Capture the cell that displays the provided text and extract its (x, y) central coordinate. 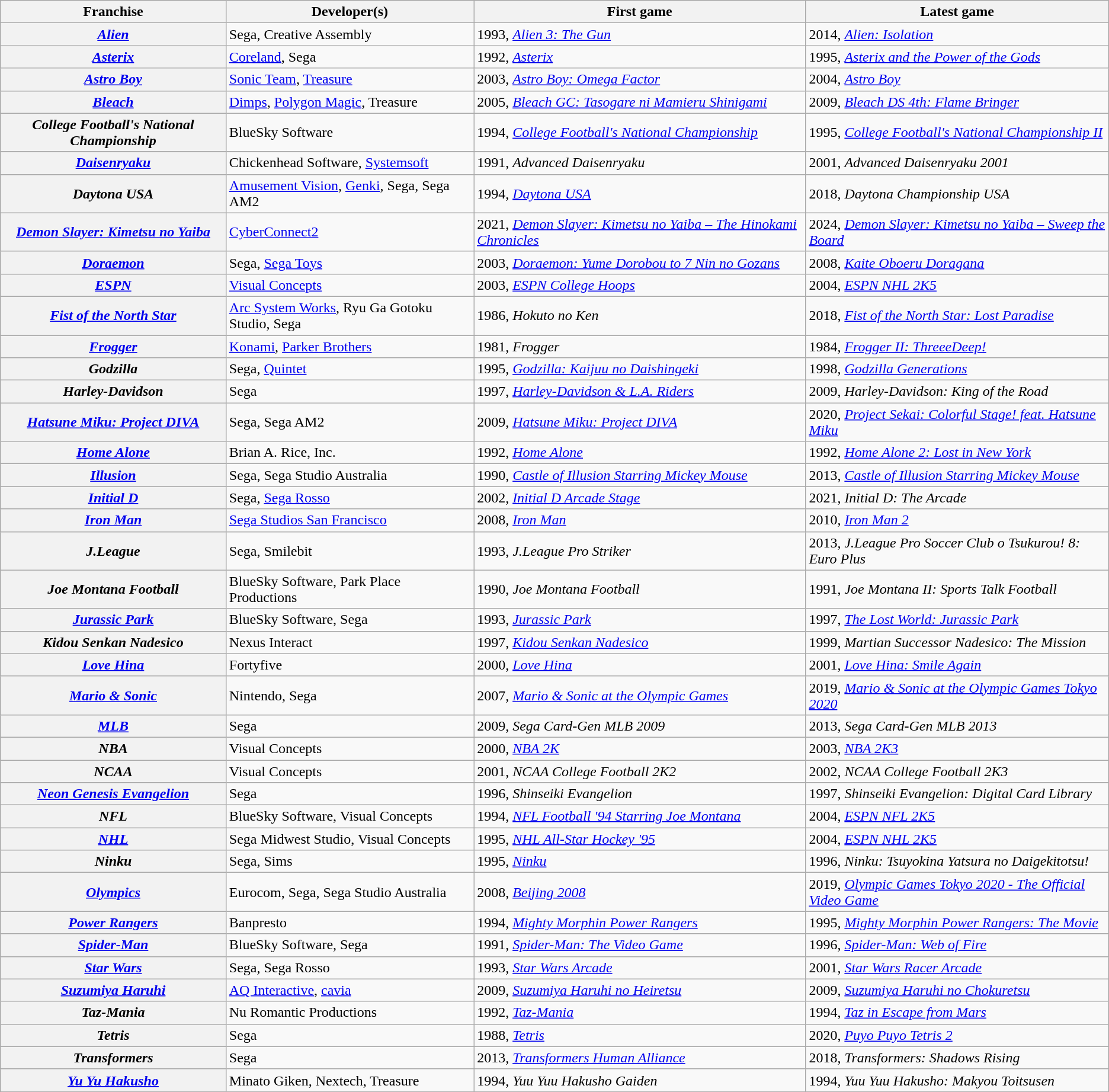
2003, Doraemon: Yume Dorobou to 7 Nin no Gozans (640, 262)
1995, Ninku (640, 862)
1992, Home Alone 2: Lost in New York (957, 453)
Amusement Vision, Genki, Sega, Sega AM2 (350, 193)
2020, Puyo Puyo Tetris 2 (957, 1035)
Doraemon (114, 262)
Power Rangers (114, 923)
Banpresto (350, 923)
BlueSky Software, Visual Concepts (350, 816)
1999, Martian Successor Nadesico: The Mission (957, 642)
2007, Mario & Sonic at the Olympic Games (640, 696)
Asterix (114, 57)
Sega, Sega Toys (350, 262)
2018, Transformers: Shadows Rising (957, 1058)
2009, Suzumiya Haruhi no Heiretsu (640, 990)
1995, Godzilla: Kaijuu no Daishingeki (640, 369)
Alien (114, 34)
2021, Initial D: The Arcade (957, 498)
1994, Daytona USA (640, 193)
1992, Home Alone (640, 453)
Sega, Quintet (350, 369)
Joe Montana Football (114, 589)
2013, J.League Pro Soccer Club o Tsukurou! 8: Euro Plus (957, 551)
2003, Astro Boy: Omega Factor (640, 79)
1992, Asterix (640, 57)
2019, Olympic Games Tokyo 2020 - The Official Video Game (957, 892)
NHL (114, 839)
2009, Sega Card-Gen MLB 2009 (640, 726)
Demon Slayer: Kimetsu no Yaiba (114, 232)
2009, Suzumiya Haruhi no Chokuretsu (957, 990)
2018, Daytona Championship USA (957, 193)
1997, Harley-Davidson & L.A. Riders (640, 392)
NCAA (114, 771)
1992, Taz-Mania (640, 1013)
2005, Bleach GC: Tasogare ni Mamieru Shinigami (640, 102)
1994, NFL Football '94 Starring Joe Montana (640, 816)
Initial D (114, 498)
Sega, Sega Studio Australia (350, 475)
1994, Taz in Escape from Mars (957, 1013)
Sega Studios San Francisco (350, 520)
1993, Jurassic Park (640, 620)
First game (640, 12)
NFL (114, 816)
2019, Mario & Sonic at the Olympic Games Tokyo 2020 (957, 696)
Ninku (114, 862)
Kidou Senkan Nadesico (114, 642)
Daytona USA (114, 193)
Sega, Creative Assembly (350, 34)
Transformers (114, 1058)
Taz-Mania (114, 1013)
Brian A. Rice, Inc. (350, 453)
2002, Initial D Arcade Stage (640, 498)
2009, Bleach DS 4th: Flame Bringer (957, 102)
1991, Joe Montana II: Sports Talk Football (957, 589)
BlueSky Software (350, 133)
Franchise (114, 12)
1996, Shinseiki Evangelion (640, 794)
Fortyfive (350, 665)
1997, The Lost World: Jurassic Park (957, 620)
Olympics (114, 892)
1995, Mighty Morphin Power Rangers: The Movie (957, 923)
2000, NBA 2K (640, 748)
Sonic Team, Treasure (350, 79)
2004, Astro Boy (957, 79)
2003, NBA 2K3 (957, 748)
1991, Spider-Man: The Video Game (640, 945)
2018, Fist of the North Star: Lost Paradise (957, 315)
2013, Castle of Illusion Starring Mickey Mouse (957, 475)
Love Hina (114, 665)
1994, Mighty Morphin Power Rangers (640, 923)
1995, Asterix and the Power of the Gods (957, 57)
2009, Harley-Davidson: King of the Road (957, 392)
1994, Yuu Yuu Hakusho: Makyou Toitsusen (957, 1080)
2001, NCAA College Football 2K2 (640, 771)
2002, NCAA College Football 2K3 (957, 771)
ESPN (114, 285)
Harley-Davidson (114, 392)
College Football's National Championship (114, 133)
2020, Project Sekai: Colorful Stage! feat. Hatsune Miku (957, 422)
1996, Spider-Man: Web of Fire (957, 945)
Chickenhead Software, Systemsoft (350, 163)
Frogger (114, 347)
Home Alone (114, 453)
2008, Kaite Oboeru Doragana (957, 262)
1995, College Football's National Championship II (957, 133)
Dimps, Polygon Magic, Treasure (350, 102)
CyberConnect2 (350, 232)
Godzilla (114, 369)
Fist of the North Star (114, 315)
1991, Advanced Daisenryaku (640, 163)
Daisenryaku (114, 163)
Developer(s) (350, 12)
1997, Shinseiki Evangelion: Digital Card Library (957, 794)
1997, Kidou Senkan Nadesico (640, 642)
Sega, Sims (350, 862)
1996, Ninku: Tsuyokina Yatsura no Daigekitotsu! (957, 862)
2013, Sega Card-Gen MLB 2013 (957, 726)
1994, College Football's National Championship (640, 133)
2013, Transformers Human Alliance (640, 1058)
Iron Man (114, 520)
Nexus Interact (350, 642)
2009, Hatsune Miku: Project DIVA (640, 422)
Arc System Works, Ryu Ga Gotoku Studio, Sega (350, 315)
Star Wars (114, 968)
Yu Yu Hakusho (114, 1080)
1988, Tetris (640, 1035)
2000, Love Hina (640, 665)
Nintendo, Sega (350, 696)
1993, Alien 3: The Gun (640, 34)
Hatsune Miku: Project DIVA (114, 422)
1990, Castle of Illusion Starring Mickey Mouse (640, 475)
Mario & Sonic (114, 696)
MLB (114, 726)
2001, Star Wars Racer Arcade (957, 968)
2008, Beijing 2008 (640, 892)
1984, Frogger II: ThreeeDeep! (957, 347)
1990, Joe Montana Football (640, 589)
Tetris (114, 1035)
Latest game (957, 12)
2008, Iron Man (640, 520)
2003, ESPN College Hoops (640, 285)
Sega, Smilebit (350, 551)
2001, Love Hina: Smile Again (957, 665)
Astro Boy (114, 79)
Sega Midwest Studio, Visual Concepts (350, 839)
1994, Yuu Yuu Hakusho Gaiden (640, 1080)
Jurassic Park (114, 620)
1995, NHL All-Star Hockey '95 (640, 839)
1993, Star Wars Arcade (640, 968)
2001, Advanced Daisenryaku 2001 (957, 163)
1993, J.League Pro Striker (640, 551)
2021, Demon Slayer: Kimetsu no Yaiba – The Hinokami Chronicles (640, 232)
2004, ESPN NFL 2K5 (957, 816)
2010, Iron Man 2 (957, 520)
2014, Alien: Isolation (957, 34)
Spider-Man (114, 945)
Neon Genesis Evangelion (114, 794)
1981, Frogger (640, 347)
Eurocom, Sega, Sega Studio Australia (350, 892)
AQ Interactive, cavia (350, 990)
Konami, Parker Brothers (350, 347)
NBA (114, 748)
1986, Hokuto no Ken (640, 315)
Minato Giken, Nextech, Treasure (350, 1080)
1998, Godzilla Generations (957, 369)
Sega, Sega AM2 (350, 422)
BlueSky Software, Park Place Productions (350, 589)
Illusion (114, 475)
Nu Romantic Productions (350, 1013)
Suzumiya Haruhi (114, 990)
2024, Demon Slayer: Kimetsu no Yaiba – Sweep the Board (957, 232)
Coreland, Sega (350, 57)
J.League (114, 551)
Bleach (114, 102)
